Extract the (X, Y) coordinate from the center of the cell holding the provided text.  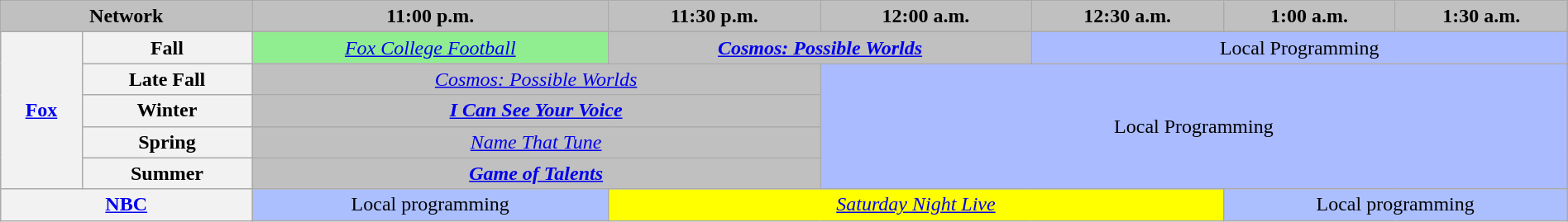
1:00 a.m. (1309, 17)
Fox (41, 111)
12:30 a.m. (1127, 17)
Name That Tune (536, 142)
Summer (167, 173)
11:00 p.m. (430, 17)
Game of Talents (536, 173)
NBC (127, 205)
Network (127, 17)
11:30 p.m. (715, 17)
Spring (167, 142)
Fox College Football (430, 48)
12:00 a.m. (926, 17)
1:30 a.m. (1481, 17)
Late Fall (167, 79)
Saturday Night Live (916, 205)
Winter (167, 111)
I Can See Your Voice (536, 111)
Fall (167, 48)
